Detect which cell encompasses the target text, then output its (X, Y) center coordinate. 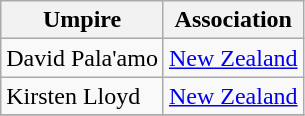
Association (233, 20)
David Pala'amo (82, 58)
Kirsten Lloyd (82, 96)
Umpire (82, 20)
